Detect which cell encompasses the target text, then output its [X, Y] center coordinate. 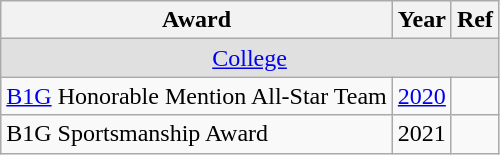
College [250, 58]
Year [422, 20]
B1G Honorable Mention All-Star Team [197, 96]
B1G Sportsmanship Award [197, 134]
2021 [422, 134]
Award [197, 20]
2020 [422, 96]
Ref [474, 20]
